Capture the cell that displays the provided text and extract its [x, y] central coordinate. 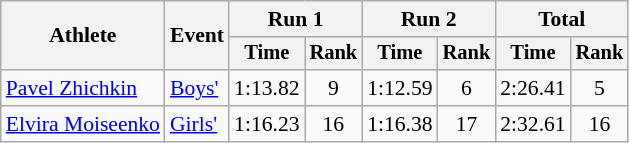
Boys' [197, 88]
Girls' [197, 124]
17 [467, 124]
2:32.61 [532, 124]
2:26.41 [532, 88]
9 [334, 88]
Total [562, 19]
Athlete [83, 36]
6 [467, 88]
Pavel Zhichkin [83, 88]
1:16.23 [266, 124]
Elvira Moiseenko [83, 124]
1:16.38 [400, 124]
Event [197, 36]
Run 1 [296, 19]
Run 2 [428, 19]
5 [600, 88]
1:13.82 [266, 88]
1:12.59 [400, 88]
